Find where the given text appears and provide that cell's center as (x, y) coordinate. 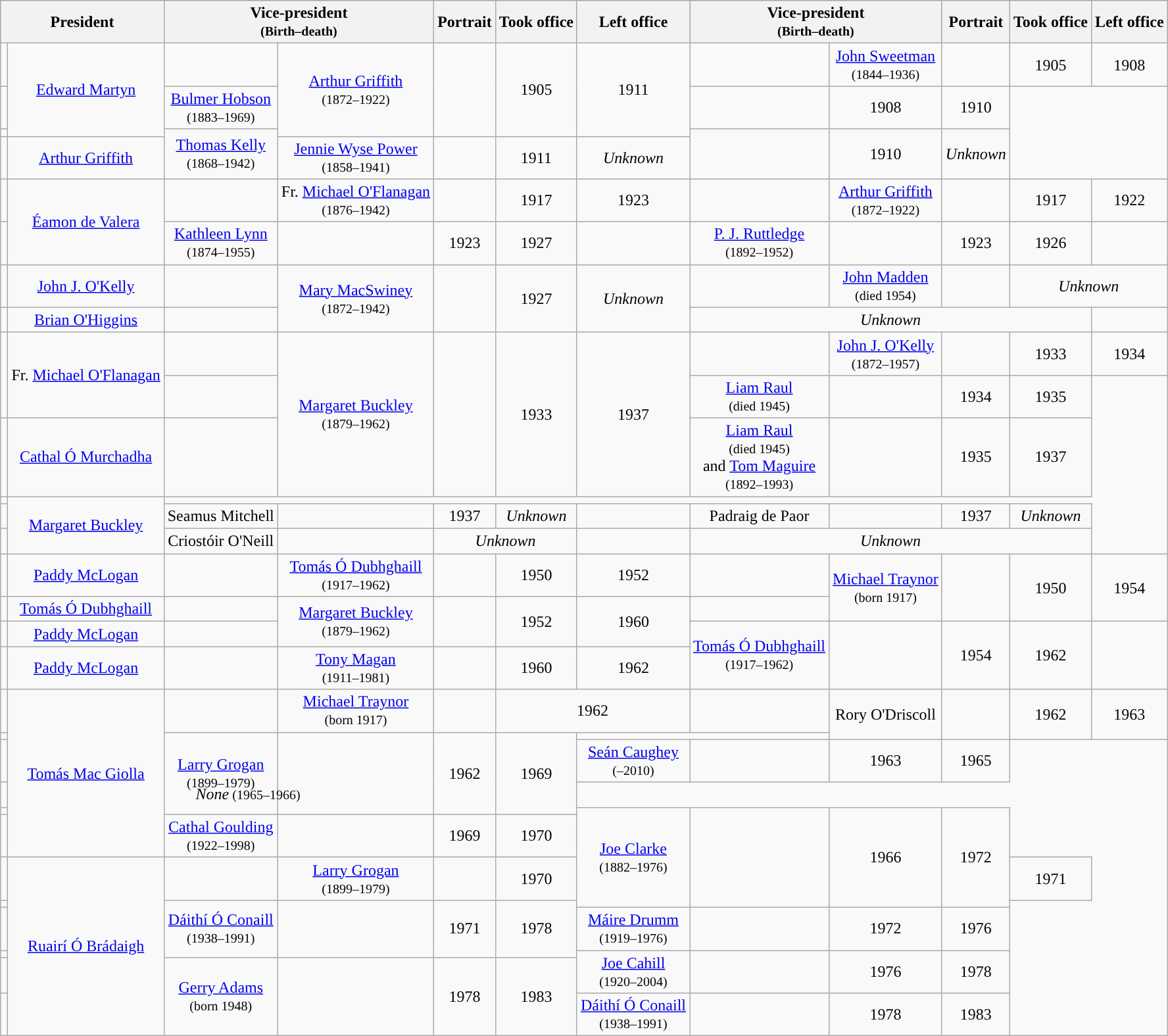
None (1965–1966) (248, 795)
Criostóir O'Neill (221, 541)
Ruairí Ó Brádaigh (85, 946)
Seán Caughey(–2010) (633, 760)
Cathal Ó Murchadha (85, 456)
Tony Magan(1911–1981) (355, 668)
President (82, 22)
Seamus Mitchell (221, 516)
Kathleen Lynn(1874–1955) (221, 243)
Fr. Michael O'Flanagan (85, 375)
Rory O'Driscoll (886, 714)
John J. O'Kelly(1872–1957) (886, 354)
Thomas Kelly(1868–1942) (221, 154)
Arthur Griffith (85, 158)
Liam Raul(died 1945) (760, 396)
Gerry Adams(born 1948) (221, 997)
1922 (1130, 200)
1926 (1050, 243)
Éamon de Valera (85, 222)
Margaret Buckley (85, 525)
John Madden(died 1954) (886, 285)
Bulmer Hobson(1883–1969) (221, 108)
Cathal Goulding(1922–1998) (221, 835)
Joe Clarke(1882–1976) (633, 857)
Tomás Ó Dubhghaill (85, 609)
Edward Martyn (85, 89)
Fr. Michael O'Flanagan(1876–1942) (355, 200)
Padraig de Paor (760, 516)
1965 (976, 760)
John J. O'Kelly (85, 285)
John Sweetman(1844–1936) (886, 64)
Tomás Mac Giolla (85, 774)
Brian O'Higgins (85, 320)
Mary MacSwiney(1872–1942) (355, 299)
Liam Raul(died 1945) and Tom Maguire(1892–1993) (760, 456)
Joe Cahill(1920–2004) (633, 971)
1966 (886, 857)
Máire Drumm(1919–1976) (633, 929)
Jennie Wyse Power(1858–1941) (355, 158)
P. J. Ruttledge(1892–1952) (760, 243)
